Find where the given text appears and provide that cell's center as [x, y] coordinate. 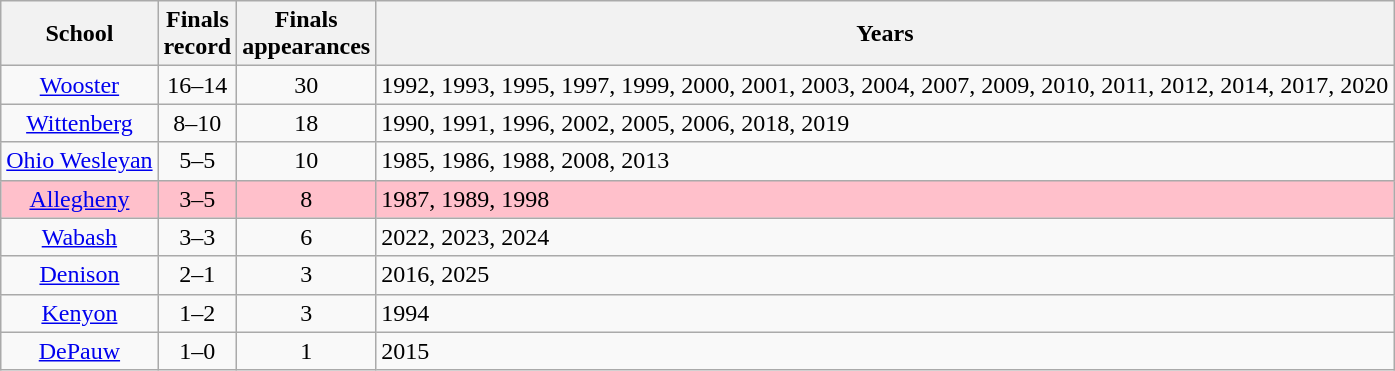
5–5 [198, 161]
School [80, 34]
1985, 1986, 1988, 2008, 2013 [885, 161]
1 [306, 351]
Wittenberg [80, 123]
30 [306, 85]
1–2 [198, 313]
Finalsappearances [306, 34]
6 [306, 237]
1994 [885, 313]
1992, 1993, 1995, 1997, 1999, 2000, 2001, 2003, 2004, 2007, 2009, 2010, 2011, 2012, 2014, 2017, 2020 [885, 85]
Wooster [80, 85]
Finalsrecord [198, 34]
3–5 [198, 199]
Wabash [80, 237]
3–3 [198, 237]
1990, 1991, 1996, 2002, 2005, 2006, 2018, 2019 [885, 123]
1–0 [198, 351]
2–1 [198, 275]
2022, 2023, 2024 [885, 237]
Years [885, 34]
10 [306, 161]
DePauw [80, 351]
2015 [885, 351]
2016, 2025 [885, 275]
8 [306, 199]
16–14 [198, 85]
Kenyon [80, 313]
Ohio Wesleyan [80, 161]
8–10 [198, 123]
18 [306, 123]
Denison [80, 275]
1987, 1989, 1998 [885, 199]
Allegheny [80, 199]
